Provide the (X, Y) coordinate of the cell's center where the given text is located.  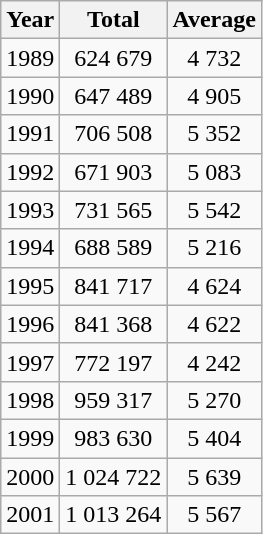
647 489 (114, 96)
1 013 264 (114, 515)
4 905 (214, 96)
706 508 (114, 134)
688 589 (114, 248)
2001 (30, 515)
5 639 (214, 477)
1 024 722 (114, 477)
5 542 (214, 210)
983 630 (114, 438)
5 083 (214, 172)
624 679 (114, 58)
2000 (30, 477)
4 624 (214, 286)
5 404 (214, 438)
1994 (30, 248)
1996 (30, 324)
671 903 (114, 172)
772 197 (114, 362)
5 216 (214, 248)
1995 (30, 286)
1993 (30, 210)
Total (114, 20)
4 242 (214, 362)
731 565 (114, 210)
841 368 (114, 324)
1997 (30, 362)
1990 (30, 96)
Year (30, 20)
4 732 (214, 58)
4 622 (214, 324)
5 270 (214, 400)
841 717 (114, 286)
Average (214, 20)
1989 (30, 58)
1992 (30, 172)
959 317 (114, 400)
1998 (30, 400)
5 352 (214, 134)
1999 (30, 438)
5 567 (214, 515)
1991 (30, 134)
